Detect which cell encompasses the target text, then output its (X, Y) center coordinate. 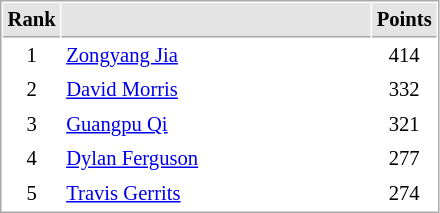
Rank (32, 20)
1 (32, 56)
Dylan Ferguson (216, 158)
332 (404, 90)
274 (404, 194)
3 (32, 124)
277 (404, 158)
Travis Gerrits (216, 194)
2 (32, 90)
4 (32, 158)
Zongyang Jia (216, 56)
5 (32, 194)
Guangpu Qi (216, 124)
414 (404, 56)
321 (404, 124)
David Morris (216, 90)
Points (404, 20)
